From the cell containing the given text, extract its center point as [X, Y] coordinate. 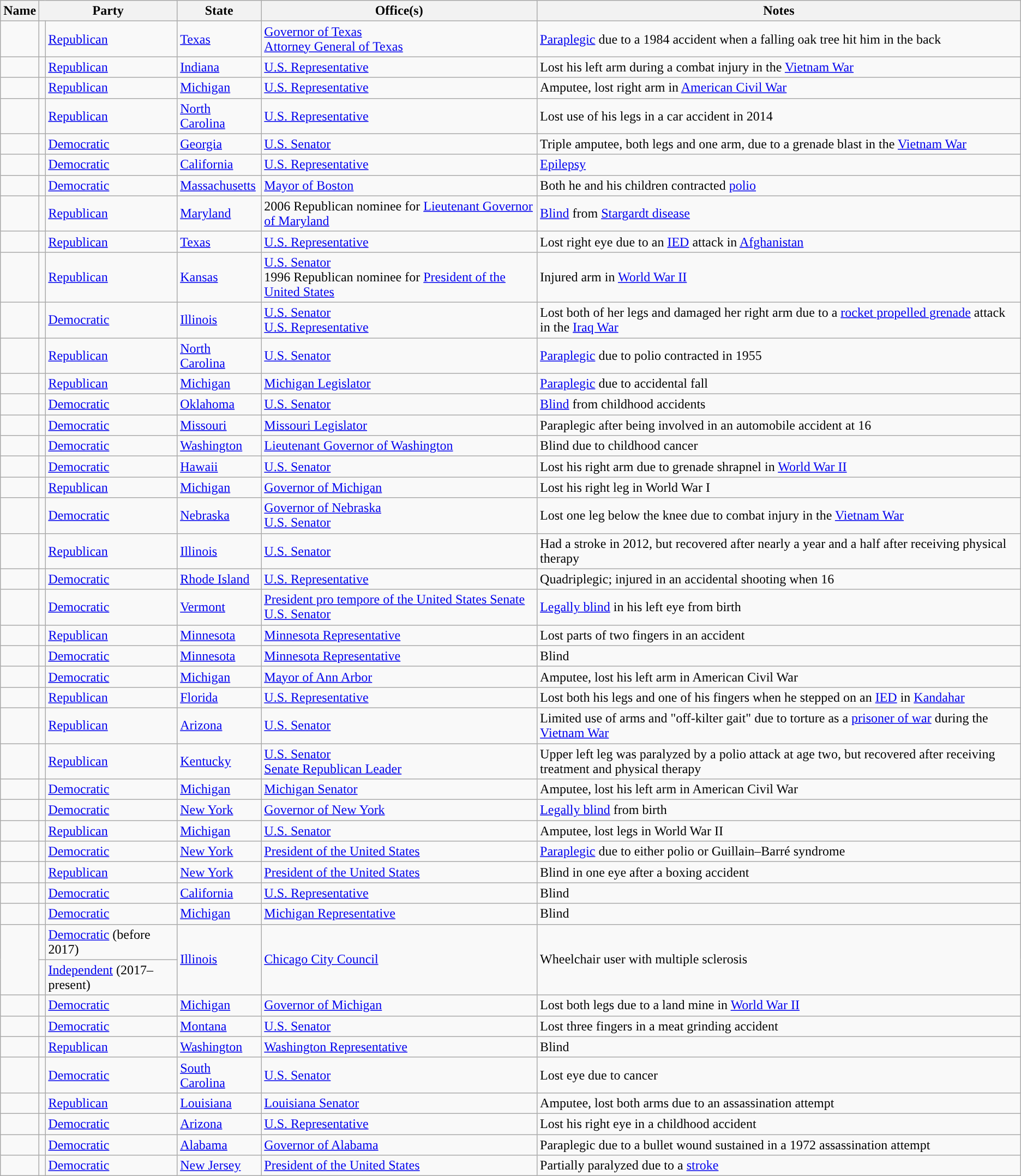
Washington Representative [399, 1047]
Independent (2017–present) [111, 977]
Triple amputee, both legs and one arm, due to a grenade blast in the Vietnam War [779, 144]
Amputee, lost right arm in American Civil War [779, 88]
Louisiana [219, 1103]
Lost both of her legs and damaged her right arm due to a rocket propelled grenade attack in the Iraq War [779, 319]
Blind in one eye after a boxing accident [779, 872]
Missouri [219, 425]
Injured arm in World War II [779, 277]
Epilepsy [779, 165]
Michigan Legislator [399, 384]
Governor of New York [399, 810]
State [219, 11]
Partially paralyzed due to a stroke [779, 1166]
Lost his right arm due to grenade shrapnel in World War II [779, 467]
Alabama [219, 1144]
Lieutenant Governor of Washington [399, 446]
Chicago City Council [399, 960]
Paraplegic due to a bullet wound sustained in a 1972 assassination attempt [779, 1144]
Lost use of his legs in a car accident in 2014 [779, 116]
Lost right eye due to an IED attack in Afghanistan [779, 242]
Mayor of Boston [399, 185]
Quadriplegic; injured in an accidental shooting when 16 [779, 579]
Missouri Legislator [399, 425]
Legally blind from birth [779, 810]
Vermont [219, 607]
Amputee, lost both arms due to an assassination attempt [779, 1103]
Wheelchair user with multiple sclerosis [779, 960]
Louisiana Senator [399, 1103]
Blind from childhood accidents [779, 405]
Amputee, lost legs in World War II [779, 831]
Michigan Representative [399, 914]
Rhode Island [219, 579]
Florida [219, 697]
Limited use of arms and "off-kilter gait" due to torture as a prisoner of war during the Vietnam War [779, 725]
Lost his right eye in a childhood accident [779, 1124]
Mayor of Ann Arbor [399, 677]
Lost both his legs and one of his fingers when he stepped on an IED in Kandahar [779, 697]
Lost parts of two fingers in an accident [779, 635]
Maryland [219, 214]
Party [108, 11]
Lost both legs due to a land mine in World War II [779, 1005]
Office(s) [399, 11]
Governor of NebraskaU.S. Senator [399, 516]
Upper left leg was paralyzed by a polio attack at age two, but recovered after receiving treatment and physical therapy [779, 761]
Paraplegic due to accidental fall [779, 384]
New Jersey [219, 1166]
Democratic (before 2017) [111, 942]
Paraplegic due to polio contracted in 1955 [779, 355]
Notes [779, 11]
U.S. SenatorSenate Republican Leader [399, 761]
Blind from Stargardt disease [779, 214]
Lost his right leg in World War I [779, 487]
Lost his left arm during a combat injury in the Vietnam War [779, 67]
Georgia [219, 144]
Paraplegic due to either polio or Guillain–Barré syndrome [779, 852]
Massachusetts [219, 185]
Hawaii [219, 467]
Lost one leg below the knee due to combat injury in the Vietnam War [779, 516]
U.S. SenatorU.S. Representative [399, 319]
Governor of TexasAttorney General of Texas [399, 39]
Name [20, 11]
Michigan Senator [399, 789]
President pro tempore of the United States SenateU.S. Senator [399, 607]
Montana [219, 1026]
Both he and his children contracted polio [779, 185]
Kansas [219, 277]
South Carolina [219, 1075]
Governor of Alabama [399, 1144]
Paraplegic due to a 1984 accident when a falling oak tree hit him in the back [779, 39]
Blind due to childhood cancer [779, 446]
Lost three fingers in a meat grinding accident [779, 1026]
2006 Republican nominee for Lieutenant Governor of Maryland [399, 214]
Oklahoma [219, 405]
Lost eye due to cancer [779, 1075]
Nebraska [219, 516]
Paraplegic after being involved in an automobile accident at 16 [779, 425]
Indiana [219, 67]
U.S. Senator1996 Republican nominee for President of the United States [399, 277]
Legally blind in his left eye from birth [779, 607]
Kentucky [219, 761]
Had a stroke in 2012, but recovered after nearly a year and a half after receiving physical therapy [779, 551]
